Extract the (x, y) coordinate from the center of the cell holding the provided text.  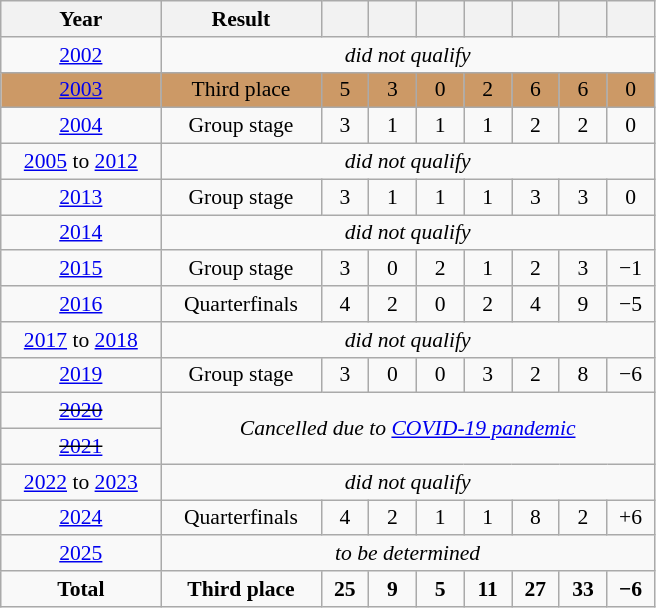
to be determined (408, 554)
2015 (81, 269)
Year (81, 19)
2003 (81, 90)
2020 (81, 411)
−1 (631, 269)
2019 (81, 375)
Result (241, 19)
2022 to 2023 (81, 482)
25 (345, 589)
−5 (631, 304)
27 (536, 589)
2021 (81, 447)
Total (81, 589)
+6 (631, 518)
Cancelled due to COVID-19 pandemic (408, 428)
2002 (81, 55)
2014 (81, 233)
2025 (81, 554)
11 (488, 589)
2013 (81, 197)
33 (583, 589)
2016 (81, 304)
2017 to 2018 (81, 340)
2004 (81, 126)
2024 (81, 518)
2005 to 2012 (81, 162)
